Return the (X, Y) coordinate for the center point of the cell that contains the specified text.  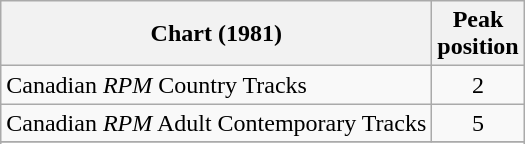
Chart (1981) (216, 34)
Canadian RPM Adult Contemporary Tracks (216, 123)
Peakposition (478, 34)
Canadian RPM Country Tracks (216, 85)
2 (478, 85)
5 (478, 123)
